Provide the (x, y) coordinate of the cell's center where the given text is located.  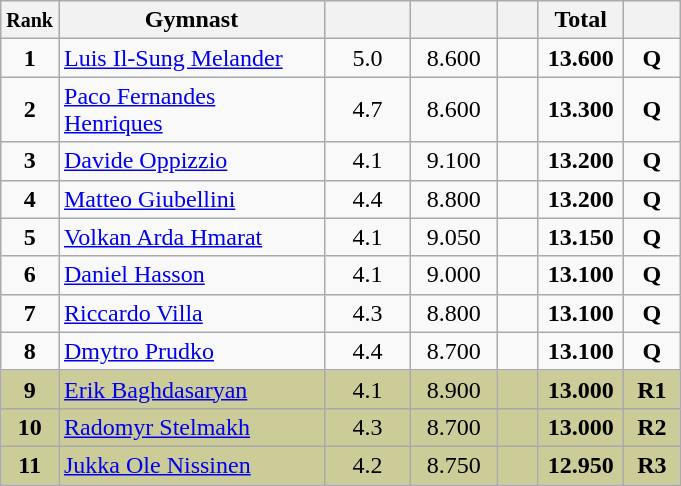
10 (30, 427)
Daniel Hasson (191, 275)
Gymnast (191, 20)
Rank (30, 20)
9 (30, 389)
R1 (652, 389)
5.0 (368, 58)
8.900 (454, 389)
5 (30, 237)
12.950 (581, 465)
Davide Oppizzio (191, 161)
Matteo Giubellini (191, 199)
Radomyr Stelmakh (191, 427)
4 (30, 199)
1 (30, 58)
13.150 (581, 237)
Erik Baghdasaryan (191, 389)
9.100 (454, 161)
Dmytro Prudko (191, 351)
R2 (652, 427)
8.750 (454, 465)
7 (30, 313)
2 (30, 110)
8 (30, 351)
Luis Il-Sung Melander (191, 58)
Paco Fernandes Henriques (191, 110)
9.000 (454, 275)
13.300 (581, 110)
9.050 (454, 237)
Total (581, 20)
3 (30, 161)
Riccardo Villa (191, 313)
6 (30, 275)
Volkan Arda Hmarat (191, 237)
11 (30, 465)
4.7 (368, 110)
13.600 (581, 58)
4.2 (368, 465)
Jukka Ole Nissinen (191, 465)
R3 (652, 465)
